Identify which cell holds the provided text, then report its [X, Y] central coordinate. 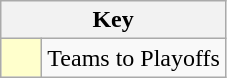
Key [114, 20]
Teams to Playoffs [134, 58]
